Pinpoint the cell where the given text exists, returning its [X, Y] midpoint coordinate. 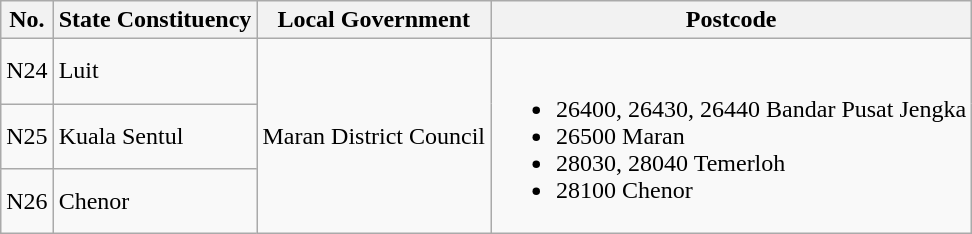
Postcode [732, 20]
Kuala Sentul [155, 136]
Local Government [374, 20]
N26 [27, 200]
26400, 26430, 26440 Bandar Pusat Jengka26500 Maran28030, 28040 Temerloh28100 Chenor [732, 136]
Luit [155, 72]
N25 [27, 136]
Maran District Council [374, 136]
No. [27, 20]
Chenor [155, 200]
State Constituency [155, 20]
N24 [27, 72]
